Pinpoint the cell where the given text exists, returning its [x, y] midpoint coordinate. 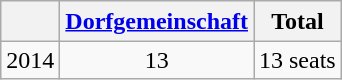
Total [298, 21]
2014 [30, 60]
13 seats [298, 60]
13 [157, 60]
Dorfgemeinschaft [157, 21]
